Identify which cell holds the provided text, then report its [x, y] central coordinate. 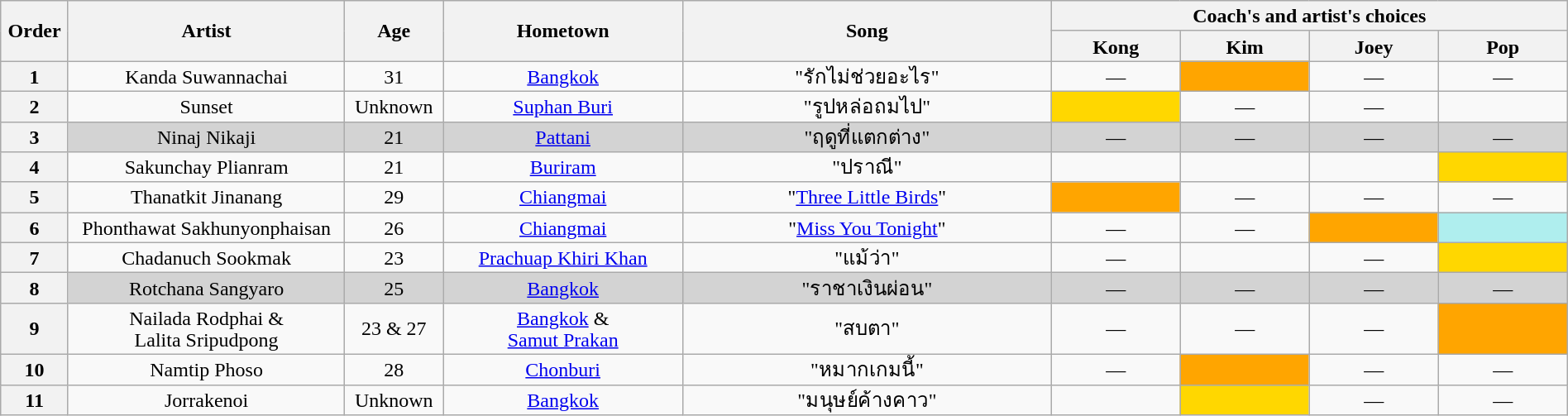
8 [35, 288]
"ราชาเงินผ่อน" [868, 288]
"ปราณี" [868, 167]
Sakunchay Plianram [206, 167]
Kong [1116, 46]
29 [394, 197]
"ฤดูที่แตกต่าง" [868, 137]
26 [394, 228]
Chonburi [563, 369]
Rotchana Sangyaro [206, 288]
23 [394, 258]
Jorrakenoi [206, 400]
2 [35, 106]
"หมากเกมนี้" [868, 369]
Song [868, 31]
Kim [1245, 46]
Bangkok &Samut Prakan [563, 328]
Thanatkit Jinanang [206, 197]
10 [35, 369]
28 [394, 369]
"สบตา" [868, 328]
4 [35, 167]
Hometown [563, 31]
Kanda Suwannachai [206, 76]
"มนุษย์ค้างคาว" [868, 400]
"รูปหล่อถมไป" [868, 106]
Sunset [206, 106]
Age [394, 31]
9 [35, 328]
Suphan Buri [563, 106]
"Miss You Tonight" [868, 228]
Buriram [563, 167]
"Three Little Birds" [868, 197]
Phonthawat Sakhunyonphaisan [206, 228]
6 [35, 228]
Namtip Phoso [206, 369]
3 [35, 137]
5 [35, 197]
Nailada Rodphai &Lalita Sripudpong [206, 328]
Prachuap Khiri Khan [563, 258]
"รักไม่ช่วยอะไร" [868, 76]
Coach's and artist's choices [1309, 17]
23 & 27 [394, 328]
Ninaj Nikaji [206, 137]
Artist [206, 31]
7 [35, 258]
Order [35, 31]
11 [35, 400]
31 [394, 76]
"แม้ว่า" [868, 258]
Joey [1374, 46]
Pop [1503, 46]
Pattani [563, 137]
25 [394, 288]
Chadanuch Sookmak [206, 258]
1 [35, 76]
